Output the (x, y) coordinate of the center of the cell containing the given text.  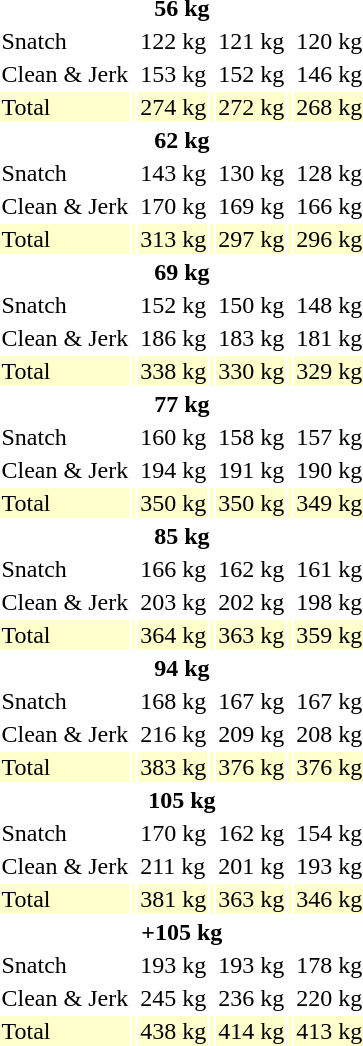
414 kg (252, 1031)
130 kg (252, 173)
166 kg (174, 569)
153 kg (174, 74)
202 kg (252, 602)
297 kg (252, 239)
168 kg (174, 701)
191 kg (252, 470)
330 kg (252, 371)
313 kg (174, 239)
376 kg (252, 767)
150 kg (252, 305)
122 kg (174, 41)
186 kg (174, 338)
338 kg (174, 371)
236 kg (252, 998)
245 kg (174, 998)
121 kg (252, 41)
201 kg (252, 866)
272 kg (252, 107)
438 kg (174, 1031)
211 kg (174, 866)
383 kg (174, 767)
167 kg (252, 701)
169 kg (252, 206)
158 kg (252, 437)
274 kg (174, 107)
209 kg (252, 734)
203 kg (174, 602)
183 kg (252, 338)
160 kg (174, 437)
381 kg (174, 899)
216 kg (174, 734)
364 kg (174, 635)
194 kg (174, 470)
143 kg (174, 173)
